Extract the [x, y] coordinate from the center of the cell holding the provided text.  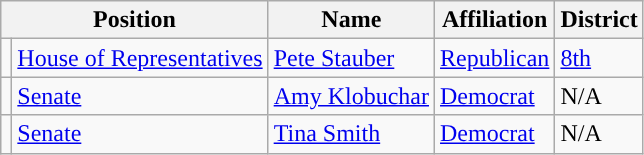
Name [351, 20]
Republican [495, 58]
District [599, 20]
Amy Klobuchar [351, 96]
Tina Smith [351, 134]
Position [134, 20]
Affiliation [495, 20]
House of Representatives [140, 58]
Pete Stauber [351, 58]
8th [599, 58]
